Output the (x, y) coordinate of the center of the cell containing the given text.  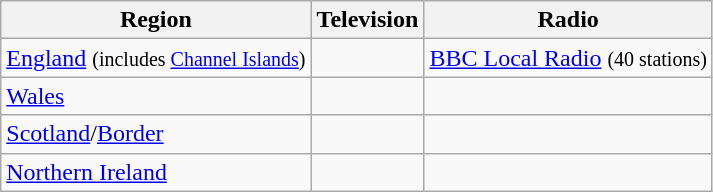
Television (368, 20)
Wales (156, 96)
Scotland/Border (156, 134)
Northern Ireland (156, 172)
Radio (568, 20)
BBC Local Radio (40 stations) (568, 58)
England (includes Channel Islands) (156, 58)
Region (156, 20)
